From the cell containing the given text, extract its center point as (x, y) coordinate. 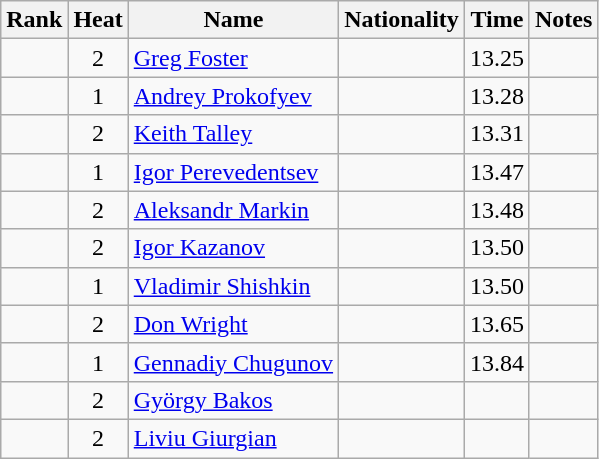
Rank (34, 20)
Name (233, 20)
Igor Kazanov (233, 248)
György Bakos (233, 400)
13.28 (496, 96)
Vladimir Shishkin (233, 286)
Gennadiy Chugunov (233, 362)
Nationality (402, 20)
Heat (98, 20)
13.65 (496, 324)
Igor Perevedentsev (233, 172)
Greg Foster (233, 58)
13.25 (496, 58)
Notes (563, 20)
Don Wright (233, 324)
Aleksandr Markin (233, 210)
13.47 (496, 172)
Keith Talley (233, 134)
Time (496, 20)
13.48 (496, 210)
Andrey Prokofyev (233, 96)
Liviu Giurgian (233, 438)
13.84 (496, 362)
13.31 (496, 134)
